Provide the [X, Y] coordinate of the cell's center where the given text is located.  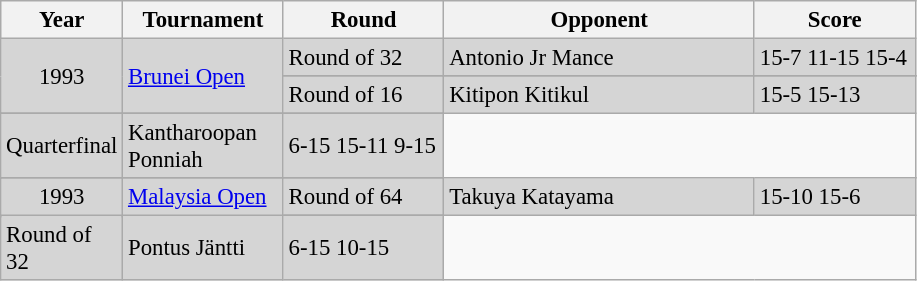
Round [364, 20]
15-5 15-13 [834, 95]
Score [834, 20]
Brunei Open [204, 76]
6-15 10-15 [364, 248]
Year [62, 20]
Quarterfinal [62, 146]
Tournament [204, 20]
Malaysia Open [204, 197]
Opponent [600, 20]
Pontus Jäntti [204, 248]
Round of 16 [364, 95]
15-10 15-6 [834, 197]
Kitipon Kitikul [600, 95]
Kantharoopan Ponniah [204, 146]
Round of 64 [364, 197]
Takuya Katayama [600, 197]
6-15 15-11 9-15 [364, 146]
Antonio Jr Mance [600, 58]
15-7 11-15 15-4 [834, 58]
